Find where the given text appears and provide that cell's center as [x, y] coordinate. 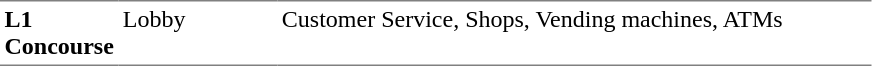
Customer Service, Shops, Vending machines, ATMs [574, 33]
Lobby [198, 33]
L1Concourse [59, 33]
